Identify which cell holds the provided text, then report its [x, y] central coordinate. 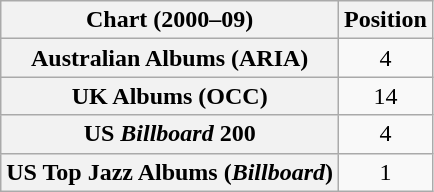
UK Albums (OCC) [170, 96]
US Top Jazz Albums (Billboard) [170, 172]
US Billboard 200 [170, 134]
Australian Albums (ARIA) [170, 58]
Chart (2000–09) [170, 20]
1 [386, 172]
Position [386, 20]
14 [386, 96]
